From the cell containing the given text, extract its center point as [x, y] coordinate. 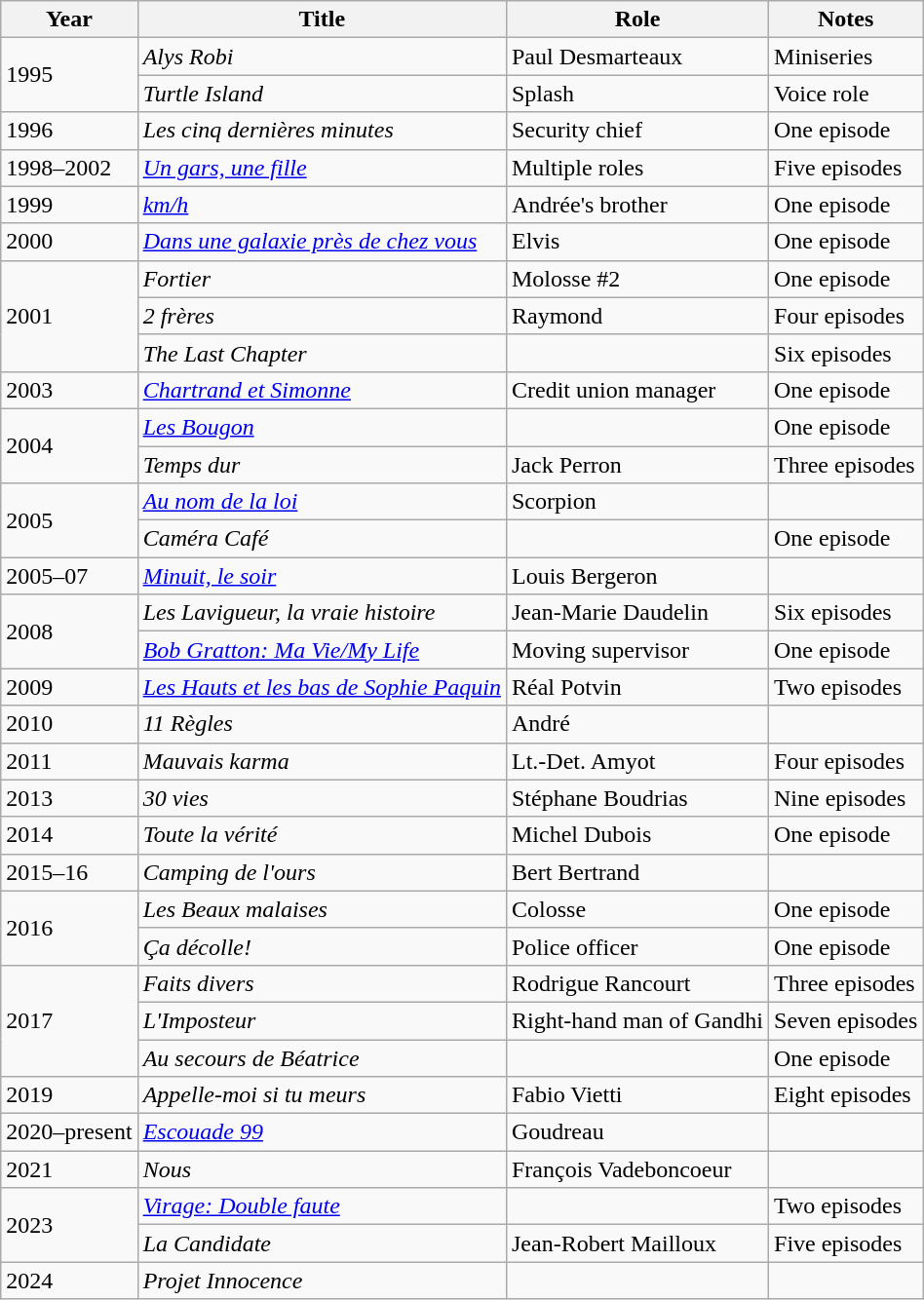
Notes [846, 19]
Dans une galaxie près de chez vous [322, 242]
Réal Potvin [637, 687]
Bob Gratton: Ma Vie/My Life [322, 650]
2005 [69, 520]
Voice role [846, 94]
Toute la vérité [322, 835]
Paul Desmarteaux [637, 57]
2005–07 [69, 576]
Role [637, 19]
Nous [322, 1169]
Police officer [637, 946]
2021 [69, 1169]
Title [322, 19]
Les Bougon [322, 427]
Bert Bertrand [637, 872]
Splash [637, 94]
1999 [69, 205]
Temps dur [322, 465]
Un gars, une fille [322, 168]
2015–16 [69, 872]
Chartrand et Simonne [322, 390]
Virage: Double faute [322, 1206]
Nine episodes [846, 798]
Caméra Café [322, 539]
Minuit, le soir [322, 576]
2011 [69, 761]
2008 [69, 631]
Colosse [637, 909]
Au nom de la loi [322, 502]
Rodrigue Rancourt [637, 983]
Les Beaux malaises [322, 909]
Faits divers [322, 983]
Jack Perron [637, 465]
Andrée's brother [637, 205]
2000 [69, 242]
Escouade 99 [322, 1132]
2016 [69, 928]
Goudreau [637, 1132]
Seven episodes [846, 1020]
2004 [69, 445]
1998–2002 [69, 168]
Camping de l'ours [322, 872]
1995 [69, 75]
30 vies [322, 798]
2 frères [322, 316]
Jean-Marie Daudelin [637, 613]
Projet Innocence [322, 1281]
2014 [69, 835]
Credit union manager [637, 390]
2010 [69, 724]
Louis Bergeron [637, 576]
Turtle Island [322, 94]
André [637, 724]
2009 [69, 687]
François Vadeboncoeur [637, 1169]
2003 [69, 390]
Year [69, 19]
1996 [69, 131]
Raymond [637, 316]
Elvis [637, 242]
L'Imposteur [322, 1020]
2017 [69, 1020]
Jean-Robert Mailloux [637, 1243]
11 Règles [322, 724]
Moving supervisor [637, 650]
La Candidate [322, 1243]
Appelle-moi si tu meurs [322, 1095]
2001 [69, 316]
Scorpion [637, 502]
Fortier [322, 279]
Alys Robi [322, 57]
Les Lavigueur, la vraie histoire [322, 613]
Les Hauts et les bas de Sophie Paquin [322, 687]
2019 [69, 1095]
Multiple roles [637, 168]
The Last Chapter [322, 353]
Au secours de Béatrice [322, 1057]
Michel Dubois [637, 835]
Fabio Vietti [637, 1095]
2023 [69, 1225]
Stéphane Boudrias [637, 798]
2024 [69, 1281]
Security chief [637, 131]
Ça décolle! [322, 946]
Eight episodes [846, 1095]
Lt.-Det. Amyot [637, 761]
Mauvais karma [322, 761]
Right-hand man of Gandhi [637, 1020]
Les cinq dernières minutes [322, 131]
2013 [69, 798]
Molosse #2 [637, 279]
km/h [322, 205]
Miniseries [846, 57]
2020–present [69, 1132]
